From the cell containing the given text, extract its center point as (x, y) coordinate. 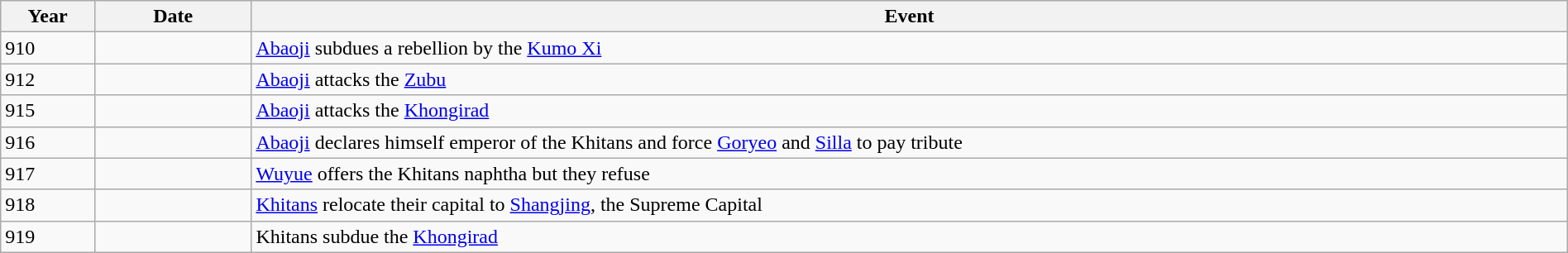
Abaoji attacks the Khongirad (910, 111)
918 (48, 205)
Year (48, 17)
Khitans relocate their capital to Shangjing, the Supreme Capital (910, 205)
919 (48, 236)
915 (48, 111)
Khitans subdue the Khongirad (910, 236)
916 (48, 142)
Event (910, 17)
910 (48, 48)
Wuyue offers the Khitans naphtha but they refuse (910, 174)
Abaoji subdues a rebellion by the Kumo Xi (910, 48)
Abaoji declares himself emperor of the Khitans and force Goryeo and Silla to pay tribute (910, 142)
Abaoji attacks the Zubu (910, 79)
917 (48, 174)
912 (48, 79)
Date (172, 17)
